Pinpoint the cell where the given text exists, returning its (X, Y) midpoint coordinate. 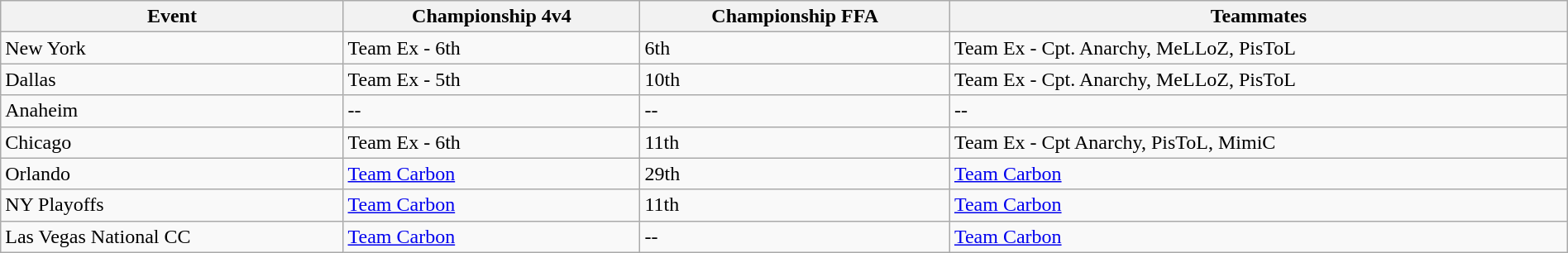
Chicago (172, 142)
Team Ex - Cpt Anarchy, PisToL, MimiC (1259, 142)
Orlando (172, 174)
New York (172, 48)
Event (172, 17)
Las Vegas National CC (172, 236)
29th (796, 174)
Championship FFA (796, 17)
Dallas (172, 79)
Anaheim (172, 111)
NY Playoffs (172, 205)
Teammates (1259, 17)
Championship 4v4 (491, 17)
10th (796, 79)
Team Ex - 5th (491, 79)
6th (796, 48)
